From the cell containing the given text, extract its center point as (x, y) coordinate. 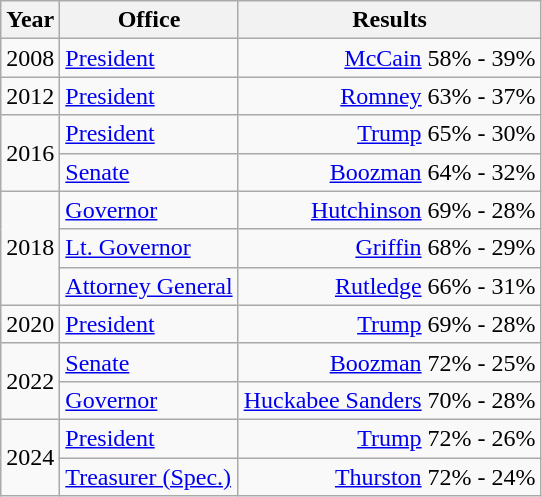
Hutchinson 69% - 28% (390, 210)
2024 (30, 457)
Griffin 68% - 29% (390, 248)
2008 (30, 58)
Boozman 72% - 25% (390, 362)
Boozman 64% - 32% (390, 172)
2020 (30, 324)
Rutledge 66% - 31% (390, 286)
Year (30, 20)
Attorney General (149, 286)
Office (149, 20)
Trump 65% - 30% (390, 134)
Trump 69% - 28% (390, 324)
Lt. Governor (149, 248)
2012 (30, 96)
Huckabee Sanders 70% - 28% (390, 400)
Results (390, 20)
2016 (30, 153)
McCain 58% - 39% (390, 58)
2022 (30, 381)
Trump 72% - 26% (390, 438)
Treasurer (Spec.) (149, 477)
2018 (30, 248)
Romney 63% - 37% (390, 96)
Thurston 72% - 24% (390, 477)
